Pinpoint the cell where the given text exists, returning its (X, Y) midpoint coordinate. 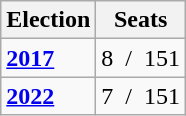
7 / 151 (141, 96)
Seats (141, 20)
2017 (48, 58)
8 / 151 (141, 58)
2022 (48, 96)
Election (48, 20)
